Pinpoint the cell where the given text exists, returning its (x, y) midpoint coordinate. 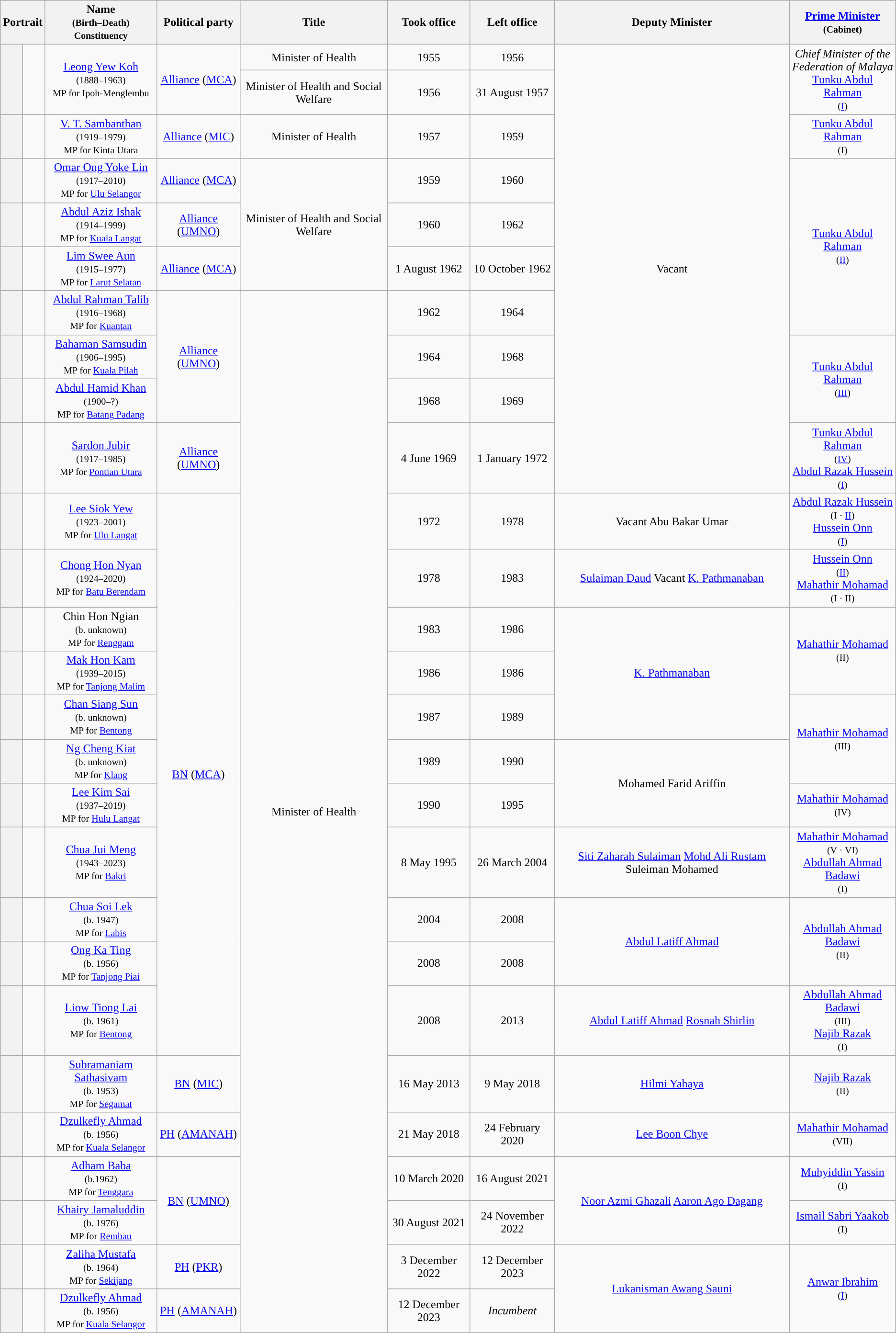
Anwar Ibrahim(I) (842, 1288)
Siti Zaharah Sulaiman Mohd Ali Rustam Suleiman Mohamed (672, 862)
Ismail Sabri Yaakob(I) (842, 1222)
Chong Hon Nyan(1924–2020)MP for Batu Berendam (101, 578)
Tunku Abdul Rahman(II) (842, 247)
Chin Hon Ngian(b. unknown)MP for Renggam (101, 629)
Lim Swee Aun(1915–1977)MP for Larut Selatan (101, 269)
BN (MIC) (198, 1084)
Chua Jui Meng(1943–2023)MP for Bakri (101, 862)
31 August 1957 (512, 92)
16 August 2021 (512, 1178)
Sardon Jubir(1917–1985)MP for Pontian Utara (101, 458)
26 March 2004 (512, 862)
30 August 2021 (429, 1222)
4 June 1969 (429, 458)
24 November 2022 (512, 1222)
1955 (429, 57)
Chief Minister of the Federation of MalayaTunku Abdul Rahman(I) (842, 79)
1987 (429, 717)
2013 (512, 1020)
Omar Ong Yoke Lin(1917–2010)MP for Ulu Selangor (101, 181)
Vacant Abu Bakar Umar (672, 521)
16 May 2013 (429, 1084)
Tunku Abdul Rahman(III) (842, 379)
Ng Cheng Kiat(b. unknown)MP for Klang (101, 761)
Incumbent (512, 1310)
1 August 1962 (429, 269)
Bahaman Samsudin(1906–1995)MP for Kuala Pilah (101, 357)
Sulaiman Daud Vacant K. Pathmanaban (672, 578)
BN (MCA) (198, 774)
Abdul Rahman Talib(1916–1968)MP for Kuantan (101, 313)
8 May 1995 (429, 862)
K. Pathmanaban (672, 673)
9 May 2018 (512, 1084)
Title (314, 23)
Portrait (23, 23)
Mahathir Mohamad(II) (842, 651)
Zaliha Mustafa(b. 1964)MP for Sekijang (101, 1266)
10 October 1962 (512, 269)
1969 (512, 401)
Lee Siok Yew(1923–2001)MP for Ulu Langat (101, 521)
Hilmi Yahaya (672, 1084)
Leong Yew Koh(1888–1963)MP for Ipoh-Menglembu (101, 79)
Lukanisman Awang Sauni (672, 1288)
Ong Ka Ting(b. 1956)MP for Tanjong Piai (101, 963)
Left office (512, 23)
Tunku Abdul Rahman(IV)Abdul Razak Hussein(I) (842, 458)
Abdullah Ahmad Badawi(II) (842, 941)
Liow Tiong Lai(b. 1961)MP for Bentong (101, 1020)
10 March 2020 (429, 1178)
BN (UMNO) (198, 1200)
Abdullah Ahmad Badawi(III)Najib Razak(I) (842, 1020)
21 May 2018 (429, 1134)
2004 (429, 919)
Abdul Latiff Ahmad (672, 941)
Abdul Hamid Khan(1900–?)MP for Batang Padang (101, 401)
V. T. Sambanthan(1919–1979)MP for Kinta Utara (101, 136)
Vacant (672, 269)
Mahathir Mohamad(III) (842, 739)
24 February 2020 (512, 1134)
1957 (429, 136)
Hussein Onn(II)Mahathir Mohamad(I · II) (842, 578)
Prime Minister(Cabinet) (842, 23)
Khairy Jamaluddin(b. 1976)MP for Rembau (101, 1222)
1 January 1972 (512, 458)
Tunku Abdul Rahman(I) (842, 136)
Chua Soi Lek(b. 1947)MP for Labis (101, 919)
Took office (429, 23)
Mahathir Mohamad(VII) (842, 1134)
Mahathir Mohamad(IV) (842, 805)
Lee Kim Sai(1937–2019)MP for Hulu Langat (101, 805)
Najib Razak(II) (842, 1084)
3 December 2022 (429, 1266)
1972 (429, 521)
Deputy Minister (672, 23)
Adham Baba(b.1962)MP for Tenggara (101, 1178)
Lee Boon Chye (672, 1134)
Abdul Aziz Ishak(1914–1999)MP for Kuala Langat (101, 225)
Alliance (MIC) (198, 136)
1995 (512, 805)
Subramaniam Sathasivam(b. 1953)MP for Segamat (101, 1084)
Political party (198, 23)
Muhyiddin Yassin(I) (842, 1178)
Name(Birth–Death)Constituency (101, 23)
Noor Azmi Ghazali Aaron Ago Dagang (672, 1200)
Mohamed Farid Ariffin (672, 783)
Abdul Razak Hussein(I · II)Hussein Onn(I) (842, 521)
PH (PKR) (198, 1266)
Chan Siang Sun(b. unknown)MP for Bentong (101, 717)
Mak Hon Kam(1939–2015)MP for Tanjong Malim (101, 673)
Abdul Latiff Ahmad Rosnah Shirlin (672, 1020)
Mahathir Mohamad(V · VI)Abdullah Ahmad Badawi(I) (842, 862)
